For the text-containing cell, return its midpoint in [x, y] coordinate format. 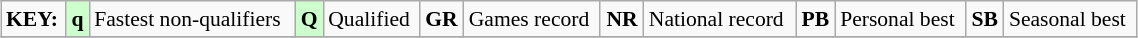
Personal best [900, 19]
q [78, 19]
KEY: [34, 19]
PB [816, 19]
NR [622, 19]
National record [720, 19]
GR [442, 19]
SB [985, 19]
Q [309, 19]
Fastest non-qualifiers [192, 19]
Games record [532, 19]
Qualified [371, 19]
Seasonal best [1070, 19]
